Return the (X, Y) coordinate for the center point of the cell that contains the specified text.  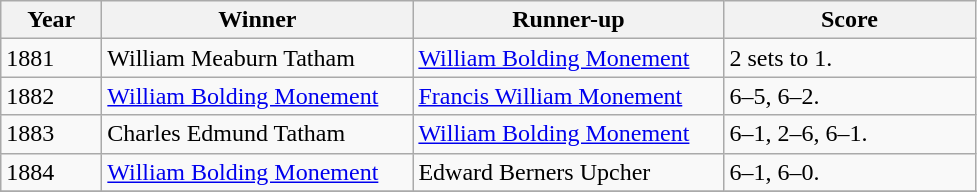
Edward Berners Upcher (568, 172)
Winner (258, 20)
6–1, 6–0. (850, 172)
6–1, 2–6, 6–1. (850, 134)
1883 (52, 134)
William Meaburn Tatham (258, 58)
Score (850, 20)
Runner-up (568, 20)
6–5, 6–2. (850, 96)
2 sets to 1. (850, 58)
Francis William Monement (568, 96)
1882 (52, 96)
Year (52, 20)
1884 (52, 172)
1881 (52, 58)
Charles Edmund Tatham (258, 134)
